Detect which cell encompasses the target text, then output its (x, y) center coordinate. 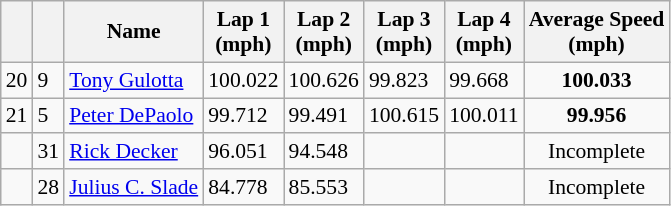
Lap 2(mph) (324, 32)
21 (17, 116)
100.011 (484, 116)
99.956 (597, 116)
99.712 (243, 116)
5 (48, 116)
Lap 3(mph) (404, 32)
20 (17, 80)
100.022 (243, 80)
96.051 (243, 152)
100.626 (324, 80)
Average Speed(mph) (597, 32)
Lap 1(mph) (243, 32)
84.778 (243, 187)
99.823 (404, 80)
Rick Decker (134, 152)
94.548 (324, 152)
Peter DePaolo (134, 116)
Julius C. Slade (134, 187)
99.491 (324, 116)
Lap 4(mph) (484, 32)
28 (48, 187)
9 (48, 80)
Tony Gulotta (134, 80)
31 (48, 152)
100.615 (404, 116)
85.553 (324, 187)
100.033 (597, 80)
Name (134, 32)
99.668 (484, 80)
